Scan for the cell matching the given text and deliver its (X, Y) coordinate at center. 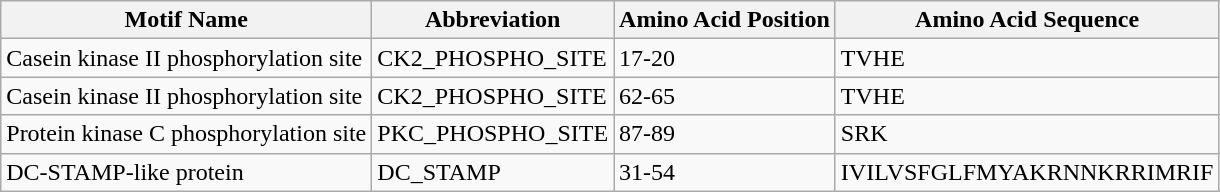
87-89 (725, 134)
Protein kinase C phosphorylation site (186, 134)
DC_STAMP (493, 172)
Amino Acid Position (725, 20)
Motif Name (186, 20)
IVILVSFGLFMYAKRNNKRRIMRIF (1027, 172)
SRK (1027, 134)
Abbreviation (493, 20)
Amino Acid Sequence (1027, 20)
DC-STAMP-like protein (186, 172)
PKC_PHOSPHO_SITE (493, 134)
31-54 (725, 172)
62-65 (725, 96)
17-20 (725, 58)
